Pinpoint the cell where the given text exists, returning its [x, y] midpoint coordinate. 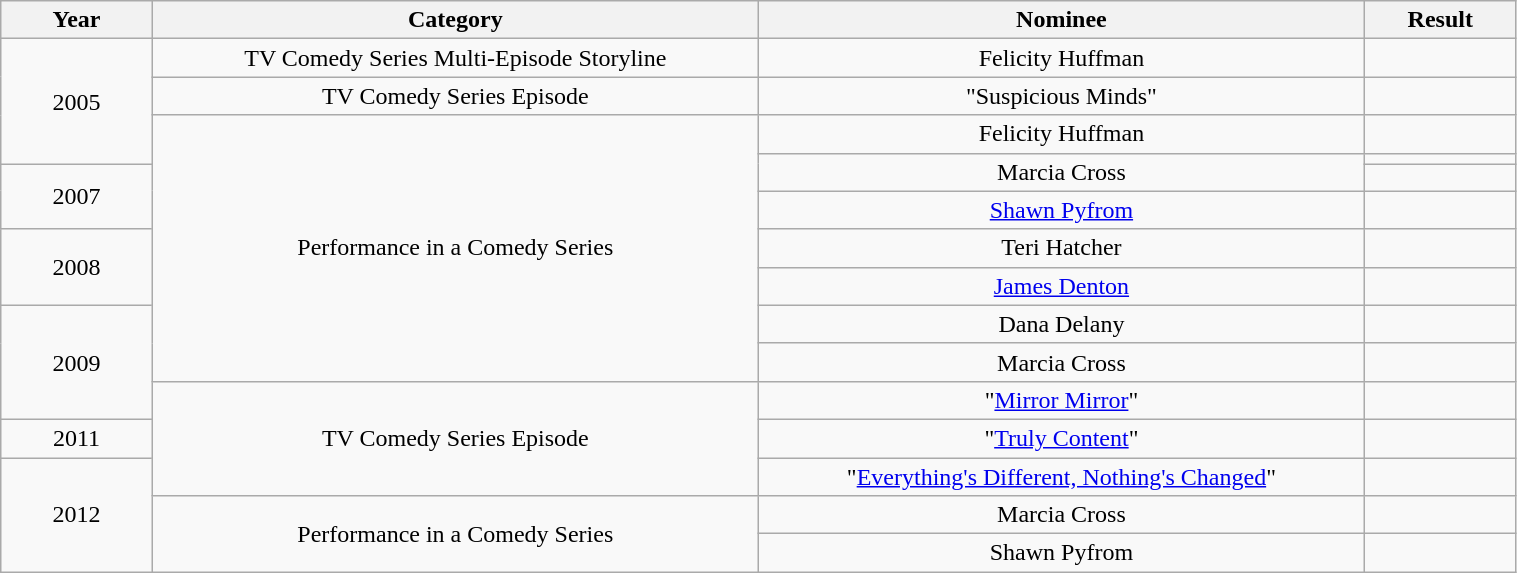
Result [1440, 20]
Year [77, 20]
Teri Hatcher [1061, 248]
2008 [77, 267]
Nominee [1061, 20]
2012 [77, 515]
2005 [77, 102]
"Mirror Mirror" [1061, 400]
James Denton [1061, 286]
2009 [77, 362]
Dana Delany [1061, 324]
"Suspicious Minds" [1061, 96]
TV Comedy Series Multi-Episode Storyline [455, 58]
2007 [77, 196]
2011 [77, 438]
"Truly Content" [1061, 438]
Category [455, 20]
"Everything's Different, Nothing's Changed" [1061, 477]
